Search for the cell housing the specified text and yield its [X, Y] center coordinate. 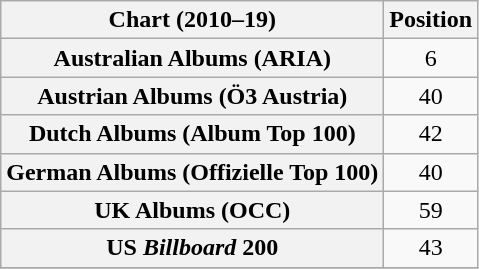
German Albums (Offizielle Top 100) [192, 172]
43 [431, 248]
US Billboard 200 [192, 248]
6 [431, 58]
UK Albums (OCC) [192, 210]
59 [431, 210]
Australian Albums (ARIA) [192, 58]
42 [431, 134]
Chart (2010–19) [192, 20]
Position [431, 20]
Austrian Albums (Ö3 Austria) [192, 96]
Dutch Albums (Album Top 100) [192, 134]
